Locate the cell with the specified text and output its [x, y] center coordinate. 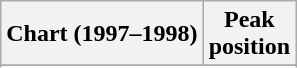
Peakposition [249, 34]
Chart (1997–1998) [102, 34]
